Locate the cell with the specified text and output its (X, Y) center coordinate. 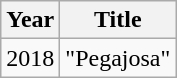
Title (118, 20)
"Pegajosa" (118, 58)
2018 (30, 58)
Year (30, 20)
